Scan for the cell matching the given text and deliver its (X, Y) coordinate at center. 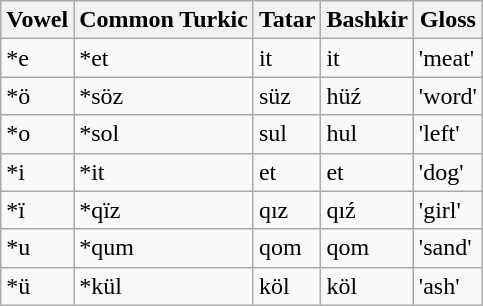
süz (287, 96)
*ö (38, 96)
*kül (164, 286)
hüź (367, 96)
Bashkir (367, 20)
'meat' (448, 58)
*ü (38, 286)
'ash' (448, 286)
*ï (38, 210)
*sol (164, 134)
Common Turkic (164, 20)
qıź (367, 210)
'sand' (448, 248)
*qum (164, 248)
*o (38, 134)
Tatar (287, 20)
qız (287, 210)
Vowel (38, 20)
*it (164, 172)
*et (164, 58)
*i (38, 172)
'left' (448, 134)
*qïz (164, 210)
'word' (448, 96)
*u (38, 248)
hul (367, 134)
*e (38, 58)
Gloss (448, 20)
'girl' (448, 210)
'dog' (448, 172)
sul (287, 134)
*söz (164, 96)
